Locate the cell with the specified text and output its (x, y) center coordinate. 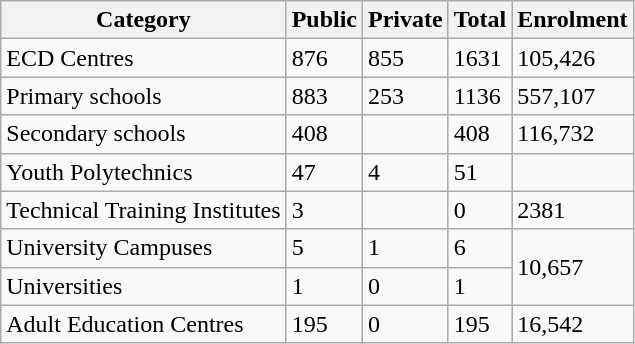
Technical Training Institutes (144, 210)
ECD Centres (144, 58)
855 (406, 58)
Private (406, 20)
47 (324, 172)
Adult Education Centres (144, 324)
Secondary schools (144, 134)
10,657 (572, 267)
51 (480, 172)
1631 (480, 58)
Youth Polytechnics (144, 172)
105,426 (572, 58)
876 (324, 58)
Primary schools (144, 96)
Category (144, 20)
3 (324, 210)
4 (406, 172)
116,732 (572, 134)
1136 (480, 96)
6 (480, 248)
883 (324, 96)
Enrolment (572, 20)
16,542 (572, 324)
2381 (572, 210)
Total (480, 20)
253 (406, 96)
557,107 (572, 96)
Public (324, 20)
5 (324, 248)
University Campuses (144, 248)
Universities (144, 286)
